Identify which cell holds the provided text, then report its (x, y) central coordinate. 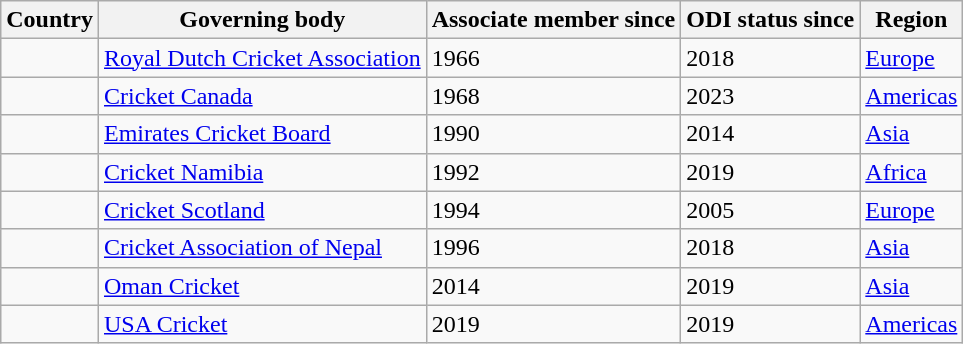
USA Cricket (262, 324)
Country (50, 20)
1996 (554, 248)
Africa (912, 172)
Oman Cricket (262, 286)
ODI status since (770, 20)
Cricket Namibia (262, 172)
Associate member since (554, 20)
Royal Dutch Cricket Association (262, 58)
Emirates Cricket Board (262, 134)
2023 (770, 96)
2005 (770, 210)
1966 (554, 58)
Cricket Canada (262, 96)
Governing body (262, 20)
1992 (554, 172)
1968 (554, 96)
1994 (554, 210)
Cricket Scotland (262, 210)
1990 (554, 134)
Region (912, 20)
Cricket Association of Nepal (262, 248)
